Provide the (X, Y) coordinate of the cell's center where the given text is located.  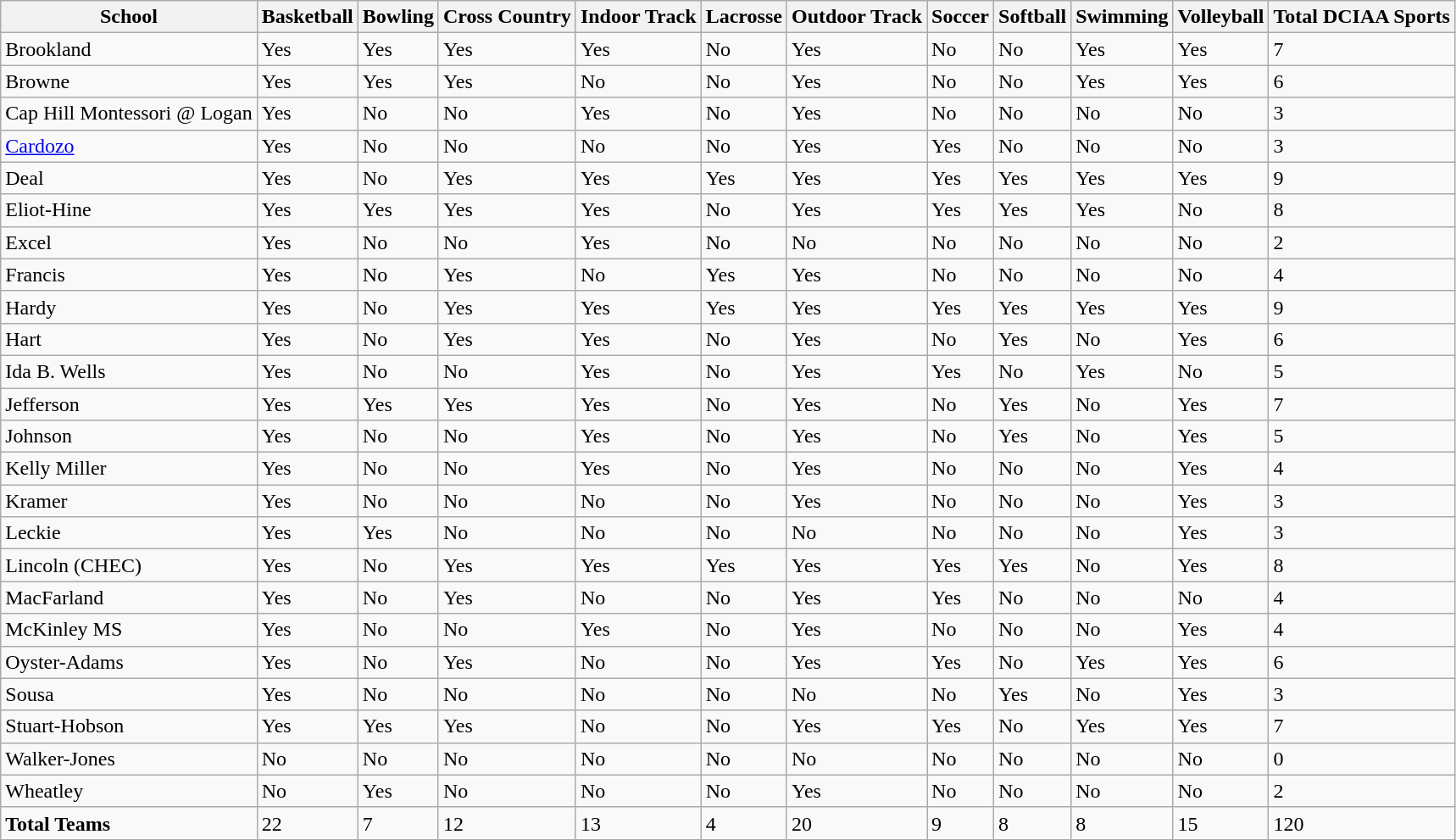
Lincoln (CHEC) (129, 565)
Outdoor Track (856, 17)
Jefferson (129, 404)
Cross Country (507, 17)
Kramer (129, 501)
Basketball (307, 17)
Hart (129, 339)
School (129, 17)
12 (507, 823)
Softball (1032, 17)
20 (856, 823)
Excel (129, 242)
Leckie (129, 533)
Soccer (961, 17)
MacFarland (129, 598)
Deal (129, 178)
Total DCIAA Sports (1362, 17)
Sousa (129, 694)
120 (1362, 823)
22 (307, 823)
Volleyball (1220, 17)
Total Teams (129, 823)
Cardozo (129, 146)
Indoor Track (638, 17)
Eliot-Hine (129, 210)
Bowling (398, 17)
Stuart-Hobson (129, 726)
Ida B. Wells (129, 371)
Wheatley (129, 791)
15 (1220, 823)
Browne (129, 81)
Lacrosse (744, 17)
Hardy (129, 307)
Walker-Jones (129, 759)
Brookland (129, 49)
Johnson (129, 437)
Swimming (1122, 17)
13 (638, 823)
Francis (129, 275)
McKinley MS (129, 630)
Kelly Miller (129, 469)
0 (1362, 759)
Cap Hill Montessori @ Logan (129, 114)
Oyster-Adams (129, 662)
